Extract the (x, y) coordinate from the center of the cell holding the provided text.  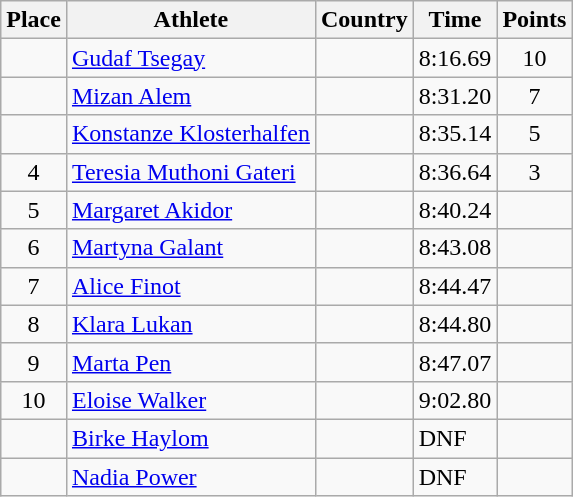
Margaret Akidor (190, 210)
8:47.07 (455, 362)
Athlete (190, 20)
Konstanze Klosterhalfen (190, 134)
Eloise Walker (190, 400)
8:35.14 (455, 134)
8:31.20 (455, 96)
6 (34, 248)
Points (534, 20)
Martyna Galant (190, 248)
9 (34, 362)
Time (455, 20)
8:44.80 (455, 324)
8 (34, 324)
8:44.47 (455, 286)
Marta Pen (190, 362)
8:36.64 (455, 172)
3 (534, 172)
Country (364, 20)
Klara Lukan (190, 324)
Place (34, 20)
8:16.69 (455, 58)
Gudaf Tsegay (190, 58)
Nadia Power (190, 477)
8:43.08 (455, 248)
8:40.24 (455, 210)
Mizan Alem (190, 96)
9:02.80 (455, 400)
4 (34, 172)
Birke Haylom (190, 438)
Alice Finot (190, 286)
Teresia Muthoni Gateri (190, 172)
